Search for the cell housing the specified text and yield its (x, y) center coordinate. 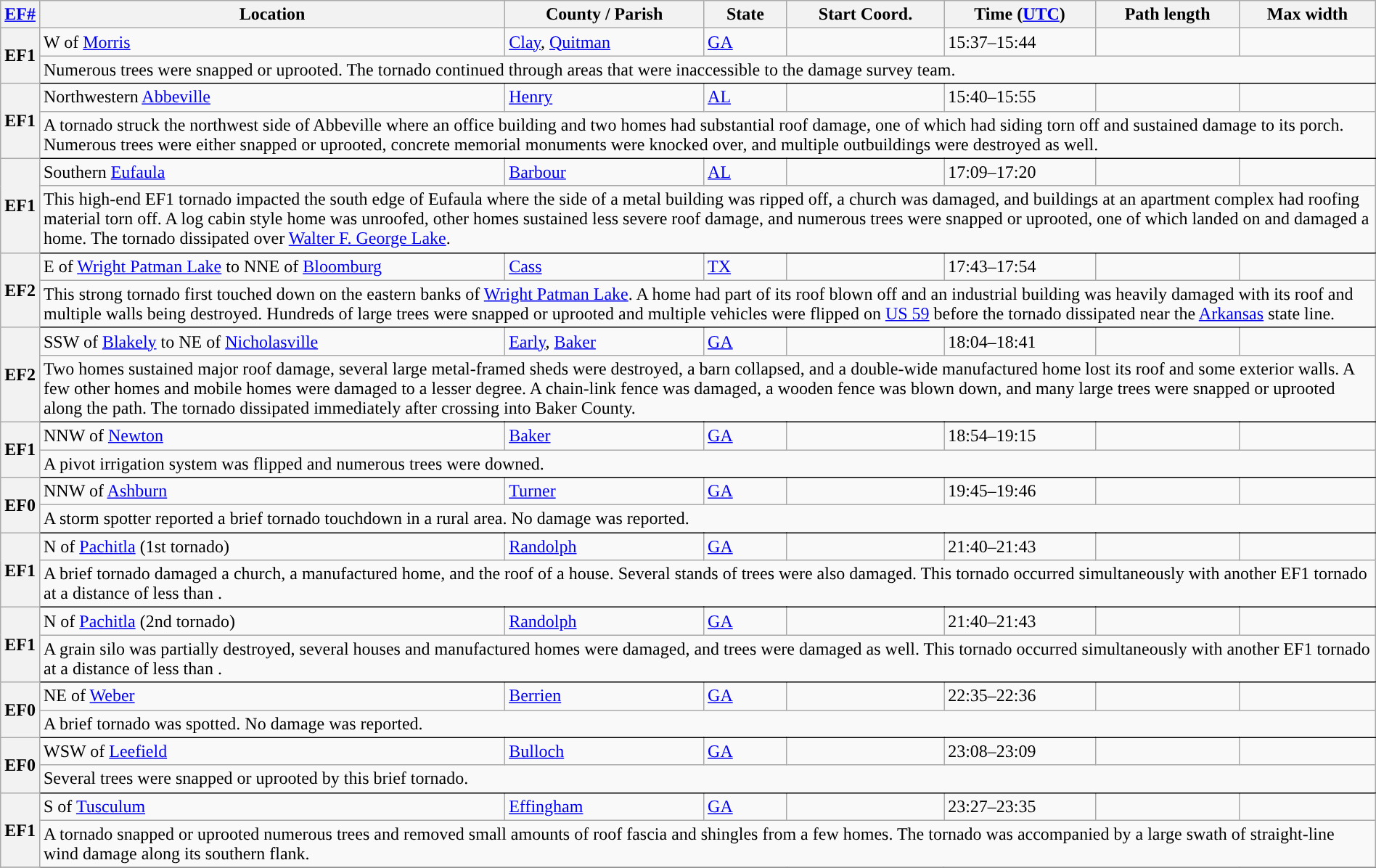
State (746, 15)
NE of Weber (271, 696)
Max width (1308, 15)
Turner (605, 491)
S of Tusculum (271, 806)
County / Parish (605, 15)
Time (UTC) (1020, 15)
WSW of Leefield (271, 751)
Several trees were snapped or uprooted by this brief tornado. (707, 779)
A storm spotter reported a brief tornado touchdown in a rural area. No damage was reported. (707, 519)
Cass (605, 266)
Bulloch (605, 751)
17:09–17:20 (1020, 172)
SSW of Blakely to NE of Nicholasville (271, 341)
Berrien (605, 696)
W of Morris (271, 42)
Barbour (605, 172)
Location (271, 15)
Southern Eufaula (271, 172)
23:08–23:09 (1020, 751)
Effingham (605, 806)
Numerous trees were snapped or uprooted. The tornado continued through areas that were inaccessible to the damage survey team. (707, 70)
19:45–19:46 (1020, 491)
Baker (605, 435)
Start Coord. (865, 15)
18:04–18:41 (1020, 341)
Henry (605, 97)
Path length (1167, 15)
18:54–19:15 (1020, 435)
E of Wright Patman Lake to NNE of Bloomburg (271, 266)
Early, Baker (605, 341)
N of Pachitla (2nd tornado) (271, 621)
TX (746, 266)
22:35–22:36 (1020, 696)
N of Pachitla (1st tornado) (271, 546)
A pivot irrigation system was flipped and numerous trees were downed. (707, 464)
15:40–15:55 (1020, 97)
15:37–15:44 (1020, 42)
EF# (20, 15)
A brief tornado was spotted. No damage was reported. (707, 724)
Clay, Quitman (605, 42)
NNW of Newton (271, 435)
23:27–23:35 (1020, 806)
Northwestern Abbeville (271, 97)
NNW of Ashburn (271, 491)
17:43–17:54 (1020, 266)
